Locate the cell with the specified text and output its [X, Y] center coordinate. 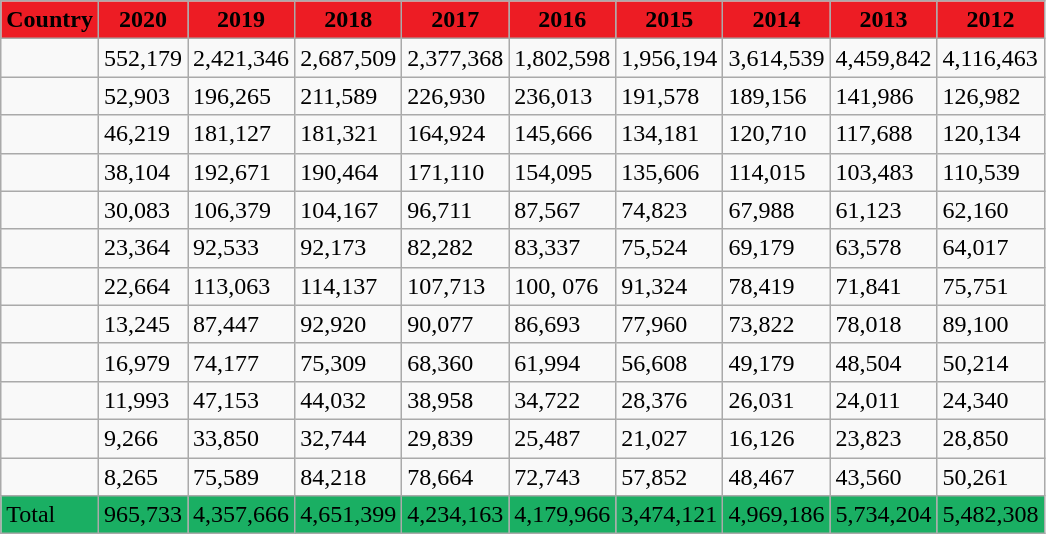
552,179 [142, 58]
Total [50, 515]
68,360 [456, 362]
49,179 [776, 362]
92,920 [348, 324]
135,606 [670, 172]
74,823 [670, 210]
196,265 [242, 96]
192,671 [242, 172]
71,841 [884, 286]
16,979 [142, 362]
69,179 [776, 248]
29,839 [456, 438]
32,744 [348, 438]
104,167 [348, 210]
23,823 [884, 438]
73,822 [776, 324]
4,969,186 [776, 515]
75,589 [242, 477]
2018 [348, 20]
190,464 [348, 172]
226,930 [456, 96]
21,027 [670, 438]
91,324 [670, 286]
141,986 [884, 96]
44,032 [348, 400]
16,126 [776, 438]
61,123 [884, 210]
2,687,509 [348, 58]
67,988 [776, 210]
181,127 [242, 134]
13,245 [142, 324]
5,734,204 [884, 515]
2019 [242, 20]
28,850 [990, 438]
2,377,368 [456, 58]
211,589 [348, 96]
106,379 [242, 210]
8,265 [142, 477]
2020 [142, 20]
103,483 [884, 172]
50,261 [990, 477]
28,376 [670, 400]
62,160 [990, 210]
82,282 [456, 248]
72,743 [562, 477]
56,608 [670, 362]
22,664 [142, 286]
965,733 [142, 515]
4,459,842 [884, 58]
64,017 [990, 248]
3,614,539 [776, 58]
2015 [670, 20]
100, 076 [562, 286]
4,116,463 [990, 58]
2012 [990, 20]
9,266 [142, 438]
38,104 [142, 172]
2013 [884, 20]
33,850 [242, 438]
2017 [456, 20]
145,666 [562, 134]
171,110 [456, 172]
164,924 [456, 134]
48,467 [776, 477]
75,309 [348, 362]
34,722 [562, 400]
77,960 [670, 324]
126,982 [990, 96]
25,487 [562, 438]
120,134 [990, 134]
48,504 [884, 362]
50,214 [990, 362]
1,802,598 [562, 58]
24,011 [884, 400]
114,015 [776, 172]
92,533 [242, 248]
92,173 [348, 248]
120,710 [776, 134]
1,956,194 [670, 58]
47,153 [242, 400]
26,031 [776, 400]
78,419 [776, 286]
236,013 [562, 96]
4,179,966 [562, 515]
2,421,346 [242, 58]
114,137 [348, 286]
181,321 [348, 134]
75,751 [990, 286]
83,337 [562, 248]
110,539 [990, 172]
23,364 [142, 248]
117,688 [884, 134]
89,100 [990, 324]
191,578 [670, 96]
78,018 [884, 324]
107,713 [456, 286]
4,651,399 [348, 515]
46,219 [142, 134]
113,063 [242, 286]
96,711 [456, 210]
86,693 [562, 324]
87,447 [242, 324]
75,524 [670, 248]
4,357,666 [242, 515]
189,156 [776, 96]
84,218 [348, 477]
154,095 [562, 172]
2016 [562, 20]
87,567 [562, 210]
78,664 [456, 477]
11,993 [142, 400]
134,181 [670, 134]
61,994 [562, 362]
4,234,163 [456, 515]
5,482,308 [990, 515]
30,083 [142, 210]
3,474,121 [670, 515]
74,177 [242, 362]
38,958 [456, 400]
52,903 [142, 96]
63,578 [884, 248]
Country [50, 20]
90,077 [456, 324]
57,852 [670, 477]
43,560 [884, 477]
2014 [776, 20]
24,340 [990, 400]
